Pinpoint the cell where the given text exists, returning its (X, Y) midpoint coordinate. 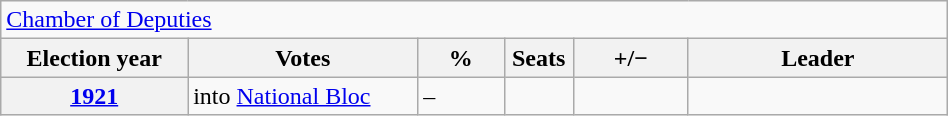
Chamber of Deputies (474, 20)
1921 (94, 96)
+/− (630, 58)
Votes (303, 58)
into National Bloc (303, 96)
– (461, 96)
Election year (94, 58)
Seats (538, 58)
Leader (818, 58)
% (461, 58)
